From the cell containing the given text, extract its center point as (X, Y) coordinate. 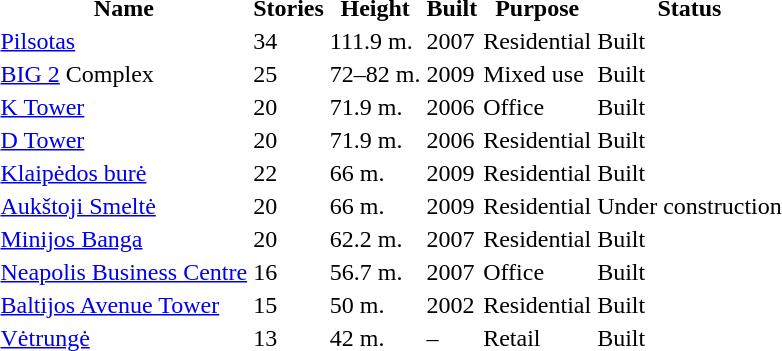
62.2 m. (375, 239)
56.7 m. (375, 272)
Mixed use (538, 74)
25 (289, 74)
111.9 m. (375, 41)
16 (289, 272)
22 (289, 173)
2002 (452, 305)
15 (289, 305)
72–82 m. (375, 74)
34 (289, 41)
50 m. (375, 305)
